Detect which cell encompasses the target text, then output its (x, y) center coordinate. 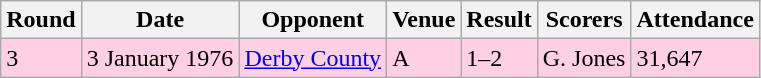
3 January 1976 (160, 58)
Scorers (584, 20)
3 (41, 58)
Derby County (313, 58)
31,647 (695, 58)
Result (499, 20)
Date (160, 20)
Attendance (695, 20)
Round (41, 20)
Opponent (313, 20)
A (424, 58)
G. Jones (584, 58)
Venue (424, 20)
1–2 (499, 58)
